Provide the (x, y) coordinate of the cell's center where the given text is located.  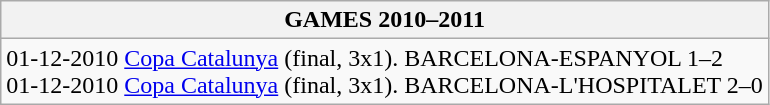
01-12-2010 Copa Catalunya (final, 3x1). BARCELONA-ESPANYOL 1–201-12-2010 Copa Catalunya (final, 3x1). BARCELONA-L'HOSPITALET 2–0 (385, 72)
GAMES 2010–2011 (385, 20)
